Identify which cell holds the provided text, then report its [x, y] central coordinate. 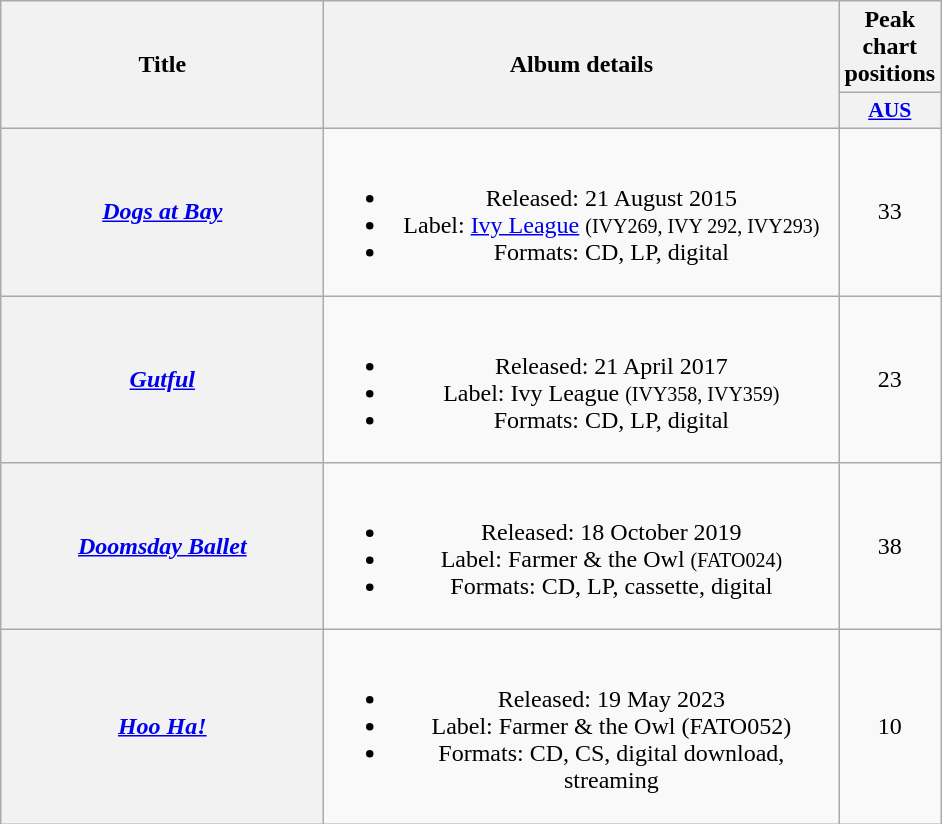
Gutful [162, 380]
Released: 18 October 2019Label: Farmer & the Owl (FATO024)Formats: CD, LP, cassette, digital [582, 546]
Released: 21 August 2015Label: Ivy League (IVY269, IVY 292, IVY293)Formats: CD, LP, digital [582, 212]
Released: 21 April 2017Label: Ivy League (IVY358, IVY359)Formats: CD, LP, digital [582, 380]
33 [890, 212]
10 [890, 727]
Hoo Ha! [162, 727]
Peak chart positions [890, 47]
Title [162, 65]
Released: 19 May 2023Label: Farmer & the Owl (FATO052)Formats: CD, CS, digital download, streaming [582, 727]
Dogs at Bay [162, 212]
Doomsday Ballet [162, 546]
23 [890, 380]
Album details [582, 65]
38 [890, 546]
AUS [890, 111]
